Scan for the cell matching the given text and deliver its [x, y] coordinate at center. 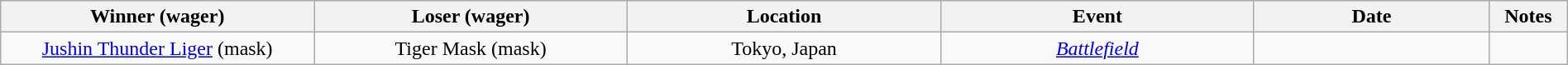
Battlefield [1097, 48]
Winner (wager) [157, 17]
Event [1097, 17]
Loser (wager) [471, 17]
Location [784, 17]
Tiger Mask (mask) [471, 48]
Jushin Thunder Liger (mask) [157, 48]
Date [1371, 17]
Notes [1528, 17]
Tokyo, Japan [784, 48]
